Find where the given text appears and provide that cell's center as [x, y] coordinate. 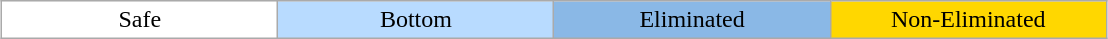
Non-Eliminated [968, 20]
Safe [140, 20]
Eliminated [692, 20]
Bottom [416, 20]
